Find where the given text appears and provide that cell's center as (x, y) coordinate. 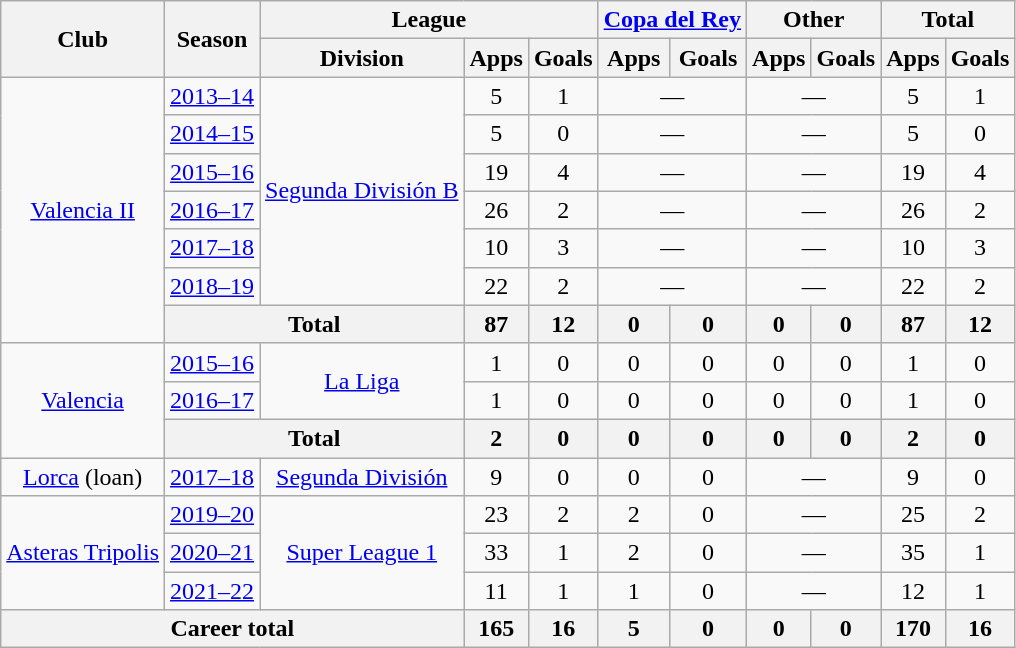
2014–15 (212, 134)
Club (83, 39)
Other (814, 20)
Season (212, 39)
Segunda División B (362, 191)
23 (496, 515)
2018–19 (212, 286)
Division (362, 58)
165 (496, 629)
2021–22 (212, 591)
2013–14 (212, 96)
Valencia (83, 400)
La Liga (362, 381)
Valencia II (83, 210)
11 (496, 591)
25 (913, 515)
Career total (232, 629)
2019–20 (212, 515)
35 (913, 553)
33 (496, 553)
Segunda División (362, 477)
Lorca (loan) (83, 477)
2020–21 (212, 553)
Copa del Rey (672, 20)
Super League 1 (362, 553)
Asteras Tripolis (83, 553)
League (430, 20)
170 (913, 629)
